Determine the (X, Y) coordinate at the center of the cell enclosing the given text.  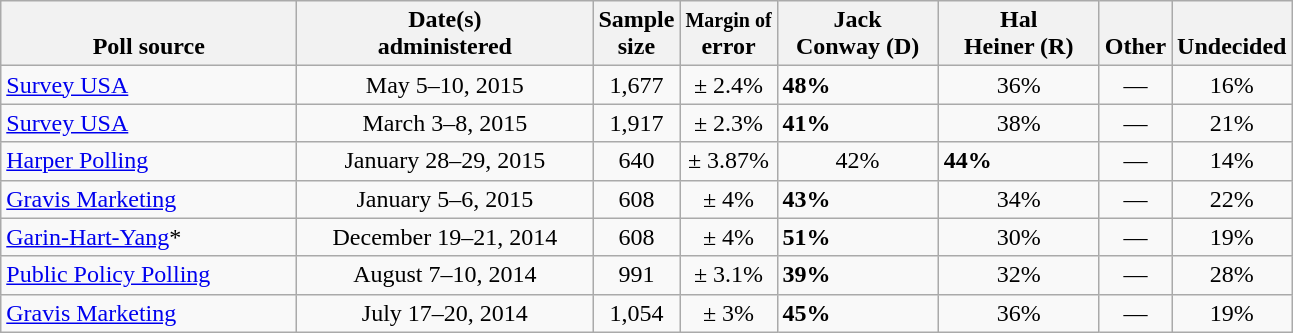
42% (858, 161)
January 5–6, 2015 (445, 199)
48% (858, 85)
Samplesize (636, 34)
May 5–10, 2015 (445, 85)
August 7–10, 2014 (445, 275)
1,677 (636, 85)
45% (858, 313)
July 17–20, 2014 (445, 313)
32% (1018, 275)
Undecided (1232, 34)
Harper Polling (149, 161)
21% (1232, 123)
December 19–21, 2014 (445, 237)
HalHeiner (R) (1018, 34)
43% (858, 199)
34% (1018, 199)
Poll source (149, 34)
41% (858, 123)
1,917 (636, 123)
Margin oferror (728, 34)
± 2.3% (728, 123)
22% (1232, 199)
1,054 (636, 313)
39% (858, 275)
Garin-Hart-Yang* (149, 237)
38% (1018, 123)
± 2.4% (728, 85)
± 3% (728, 313)
JackConway (D) (858, 34)
991 (636, 275)
January 28–29, 2015 (445, 161)
March 3–8, 2015 (445, 123)
± 3.87% (728, 161)
Other (1135, 34)
51% (858, 237)
44% (1018, 161)
Public Policy Polling (149, 275)
16% (1232, 85)
± 3.1% (728, 275)
28% (1232, 275)
14% (1232, 161)
640 (636, 161)
30% (1018, 237)
Date(s)administered (445, 34)
